Identify which cell holds the provided text, then report its [X, Y] central coordinate. 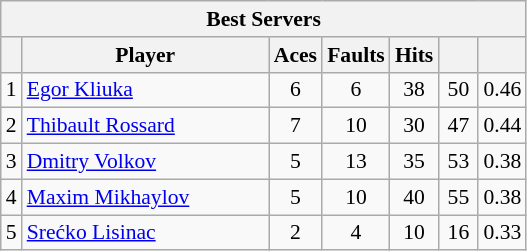
Thibault Rossard [146, 126]
Dmitry Volkov [146, 162]
16 [458, 233]
0.33 [502, 233]
0.44 [502, 126]
Hits [414, 55]
Faults [356, 55]
3 [12, 162]
47 [458, 126]
40 [414, 197]
35 [414, 162]
Best Servers [264, 19]
53 [458, 162]
7 [296, 126]
55 [458, 197]
Srećko Lisinac [146, 233]
Aces [296, 55]
13 [356, 162]
Maxim Mikhaylov [146, 197]
50 [458, 90]
Egor Kliuka [146, 90]
0.46 [502, 90]
1 [12, 90]
Player [146, 55]
30 [414, 126]
38 [414, 90]
